Return the (X, Y) coordinate for the center point of the cell that contains the specified text.  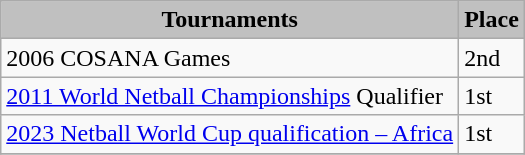
2006 COSANA Games (230, 58)
Tournaments (230, 20)
2nd (492, 58)
2023 Netball World Cup qualification – Africa (230, 134)
Place (492, 20)
2011 World Netball Championships Qualifier (230, 96)
